Search for the cell housing the specified text and yield its [X, Y] center coordinate. 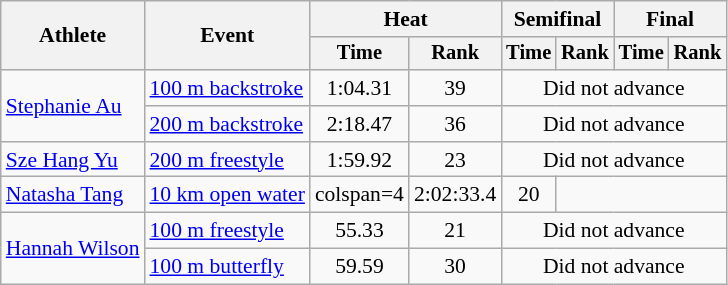
Athlete [73, 36]
36 [455, 124]
55.33 [360, 231]
39 [455, 88]
200 m freestyle [228, 160]
Event [228, 36]
Semifinal [557, 19]
21 [455, 231]
59.59 [360, 267]
Final [670, 19]
23 [455, 160]
200 m backstroke [228, 124]
colspan=4 [360, 195]
Natasha Tang [73, 195]
Sze Hang Yu [73, 160]
Heat [406, 19]
Hannah Wilson [73, 248]
10 km open water [228, 195]
100 m butterfly [228, 267]
Stephanie Au [73, 106]
30 [455, 267]
100 m backstroke [228, 88]
1:04.31 [360, 88]
2:02:33.4 [455, 195]
1:59.92 [360, 160]
20 [528, 195]
100 m freestyle [228, 231]
2:18.47 [360, 124]
